Output the (x, y) coordinate of the center of the cell containing the given text.  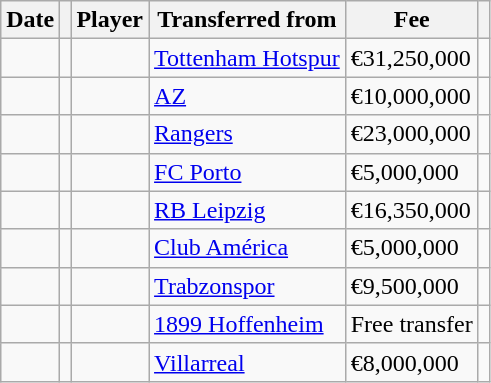
AZ (248, 96)
€23,000,000 (412, 134)
Trabzonspor (248, 286)
€10,000,000 (412, 96)
Club América (248, 248)
FC Porto (248, 172)
€8,000,000 (412, 362)
€16,350,000 (412, 210)
Date (30, 20)
Free transfer (412, 324)
€9,500,000 (412, 286)
€31,250,000 (412, 58)
Transferred from (248, 20)
Rangers (248, 134)
RB Leipzig (248, 210)
Fee (412, 20)
Villarreal (248, 362)
Player (110, 20)
Tottenham Hotspur (248, 58)
1899 Hoffenheim (248, 324)
